For the text-containing cell, return its midpoint in (x, y) coordinate format. 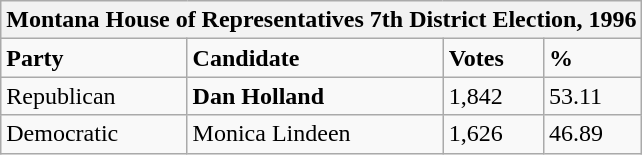
Republican (94, 96)
Dan Holland (315, 96)
1,626 (493, 134)
Montana House of Representatives 7th District Election, 1996 (322, 20)
Candidate (315, 58)
% (592, 58)
Votes (493, 58)
53.11 (592, 96)
1,842 (493, 96)
Democratic (94, 134)
Monica Lindeen (315, 134)
Party (94, 58)
46.89 (592, 134)
